Provide the [x, y] coordinate of the cell's center where the given text is located.  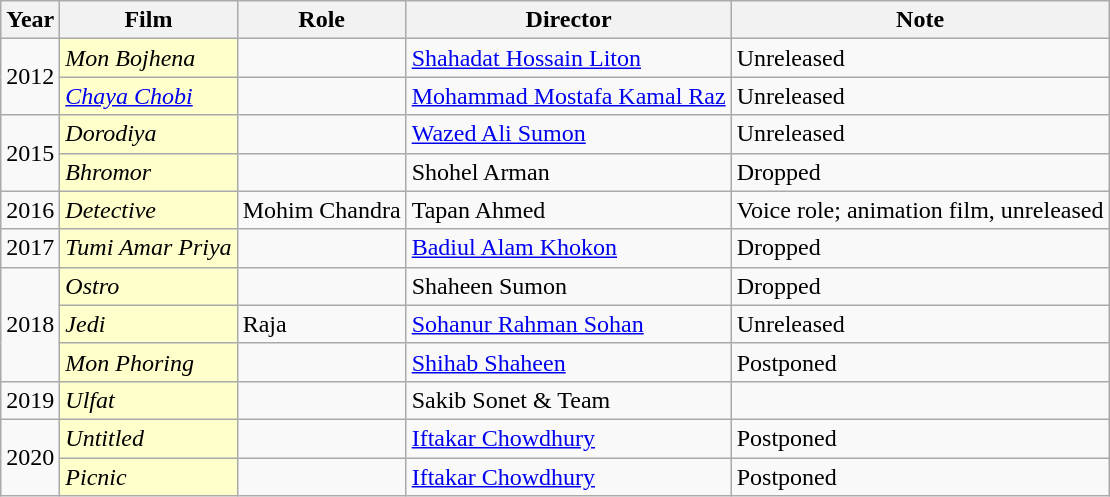
Mohim Chandra [322, 210]
Shohel Arman [568, 172]
Sakib Sonet & Team [568, 400]
Year [30, 20]
Tapan Ahmed [568, 210]
Director [568, 20]
Bhromor [148, 172]
Film [148, 20]
Note [920, 20]
Shaheen Sumon [568, 286]
Untitled [148, 438]
Voice role; animation film, unreleased [920, 210]
Mohammad Mostafa Kamal Raz [568, 96]
Badiul Alam Khokon [568, 248]
Detective [148, 210]
Ostro [148, 286]
Mon Phoring [148, 362]
Sohanur Rahman Sohan [568, 324]
Ulfat [148, 400]
Shahadat Hossain Liton [568, 58]
2017 [30, 248]
2016 [30, 210]
2019 [30, 400]
Dorodiya [148, 134]
Picnic [148, 477]
Role [322, 20]
Jedi [148, 324]
2018 [30, 324]
2012 [30, 77]
Chaya Chobi [148, 96]
Mon Bojhena [148, 58]
Wazed Ali Sumon [568, 134]
2015 [30, 153]
Raja [322, 324]
2020 [30, 457]
Tumi Amar Priya [148, 248]
Shihab Shaheen [568, 362]
